Pinpoint the cell where the given text exists, returning its [x, y] midpoint coordinate. 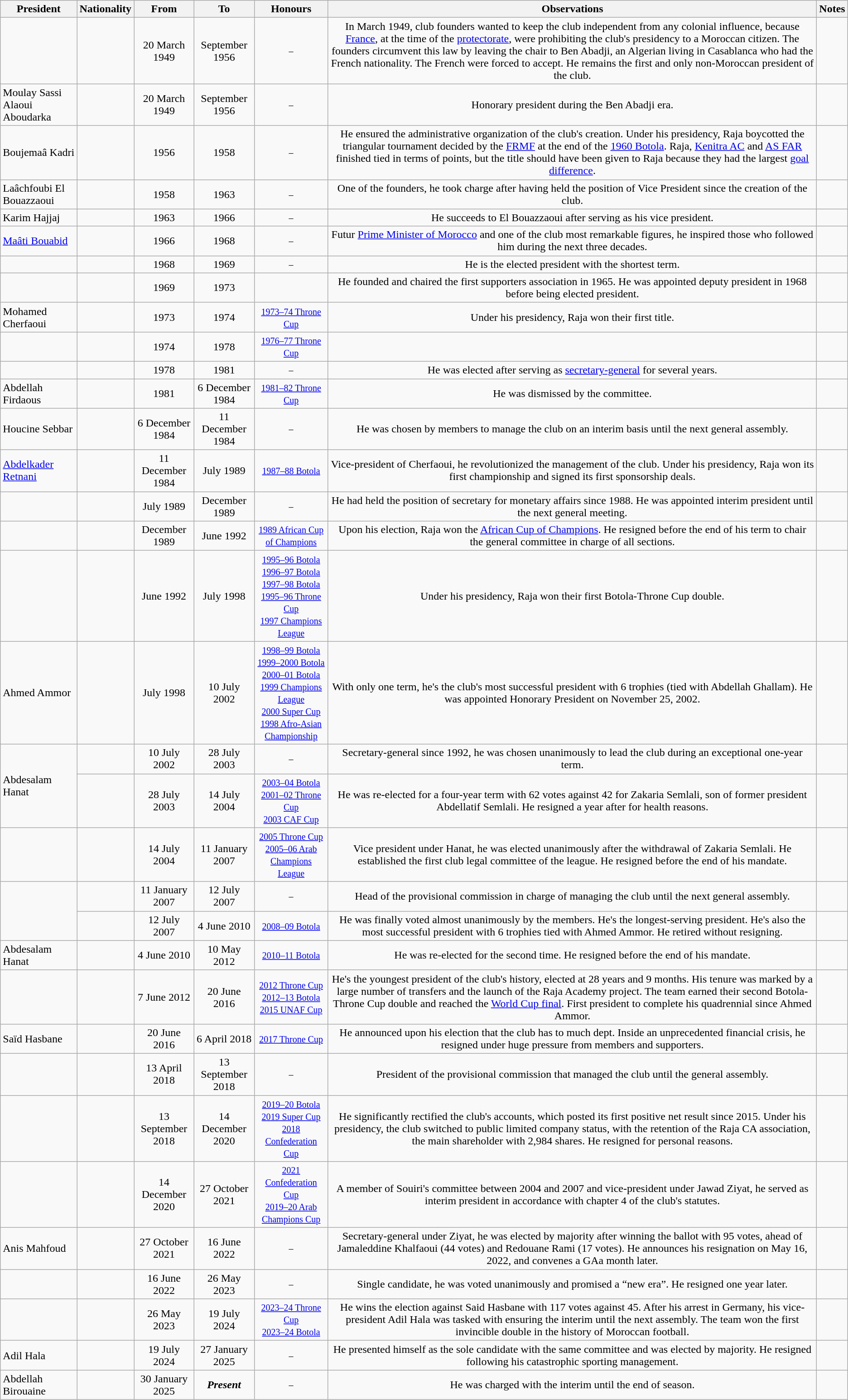
2008–09 Botola [291, 925]
Houcine Sebbar [39, 429]
27 January 2025 [224, 1355]
10 May 2012 [224, 955]
2017 Throne Cup [291, 1039]
Abdellah Firdaous [39, 393]
He succeeds to El Bouazzaoui after serving as his vice president. [573, 218]
Saïd Hasbane [39, 1039]
1987–88 Botola [291, 471]
From [164, 9]
2021 Confederation Cup2019–20 Arab Champions Cup [291, 1195]
Present [224, 1385]
Single candidate, he was voted unanimously and promised a “new era”. He resigned one year later. [573, 1284]
Secretary-general since 1992, he was chosen unanimously to lead the club during an exceptional one-year term. [573, 759]
1956 [164, 152]
One of the founders, he took charge after having held the position of Vice President since the creation of the club. [573, 194]
Honours [291, 9]
Adil Hala [39, 1355]
Nationality [106, 9]
Moulay Sassi Alaoui Aboudarka [39, 105]
Futur Prime Minister of Morocco and one of the club most remarkable figures, he inspired those who followed him during the next three decades. [573, 241]
Mohamed Cherfaoui [39, 317]
He was charged with the interim until the end of season. [573, 1385]
He is the elected president with the shortest term. [573, 264]
Anis Mahfoud [39, 1249]
He had held the position of secretary for monetary affairs since 1988. He was appointed interim president until the next general meeting. [573, 507]
Laâchfoubi El Bouazzaoui [39, 194]
2010–11 Botola [291, 955]
President [39, 9]
1973–74 Throne Cup [291, 317]
Maâti Bouabid [39, 241]
Under his presidency, Raja won their first Botola-Throne Cup double. [573, 596]
He was elected after serving as secretary-general for several years. [573, 370]
1989 African Cup of Champions [291, 536]
Observations [573, 9]
Notes [832, 9]
Boujemaâ Kadri [39, 152]
1981–82 Throne Cup [291, 393]
Honorary president during the Ben Abadji era. [573, 105]
2023–24 Throne Cup2023–24 Botola [291, 1320]
2005 Throne Cup2005–06 Arab Champions League [291, 855]
He founded and chaired the first supporters association in 1965. He was appointed deputy president in 1968 before being elected president. [573, 287]
Abdellah Birouaine [39, 1385]
13 April 2018 [164, 1074]
To [224, 9]
1998–99 Botola1999–2000 Botola2000–01 Botola1999 Champions League2000 Super Cup1998 Afro-Asian Championship [291, 693]
1995–96 Botola1996–97 Botola1997–98 Botola1995–96 Throne Cup1997 Champions League [291, 596]
Head of the provisional commission in charge of managing the club until the next general assembly. [573, 896]
Abdelkader Retnani [39, 471]
1976–77 Throne Cup [291, 346]
He was re-elected for the second time. He resigned before the end of his mandate. [573, 955]
30 January 2025 [164, 1385]
President of the provisional commission that managed the club until the general assembly. [573, 1074]
He was dismissed by the committee. [573, 393]
Karim Hajjaj [39, 218]
Under his presidency, Raja won their first title. [573, 317]
2012 Throne Cup2012–13 Botola2015 UNAF Cup [291, 997]
Ahmed Ammor [39, 693]
2019–20 Botola2019 Super Cup2018 Confederation Cup [291, 1128]
2003–04 Botola2001–02 Throne Cup2003 CAF Cup [291, 800]
7 June 2012 [164, 997]
6 April 2018 [224, 1039]
He was chosen by members to manage the club on an interim basis until the next general assembly. [573, 429]
